For the text-containing cell, return its midpoint in (x, y) coordinate format. 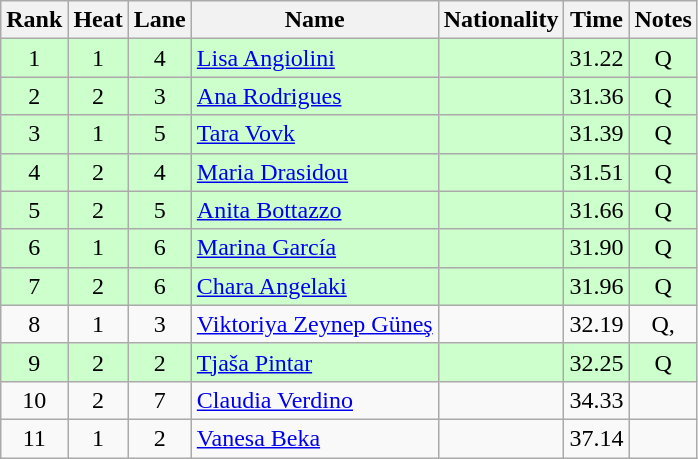
31.36 (596, 96)
Vanesa Beka (314, 438)
31.22 (596, 58)
Tara Vovk (314, 134)
31.39 (596, 134)
Nationality (501, 20)
32.19 (596, 324)
8 (34, 324)
Anita Bottazzo (314, 210)
31.51 (596, 172)
Q, (663, 324)
Chara Angelaki (314, 286)
32.25 (596, 362)
34.33 (596, 400)
31.66 (596, 210)
37.14 (596, 438)
Viktoriya Zeynep Güneş (314, 324)
Lane (160, 20)
Tjaša Pintar (314, 362)
11 (34, 438)
Name (314, 20)
9 (34, 362)
Rank (34, 20)
31.90 (596, 248)
Maria Drasidou (314, 172)
Marina García (314, 248)
Claudia Verdino (314, 400)
Lisa Angiolini (314, 58)
10 (34, 400)
Heat (98, 20)
Ana Rodrigues (314, 96)
Notes (663, 20)
Time (596, 20)
31.96 (596, 286)
